Provide the (X, Y) coordinate of the cell's center where the given text is located.  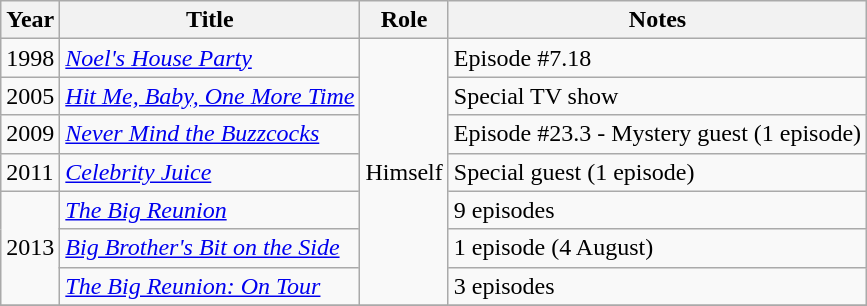
Noel's House Party (210, 58)
1 episode (4 August) (657, 248)
2011 (30, 172)
2013 (30, 248)
Year (30, 20)
Hit Me, Baby, One More Time (210, 96)
Episode #7.18 (657, 58)
Special guest (1 episode) (657, 172)
Big Brother's Bit on the Side (210, 248)
Himself (404, 172)
2009 (30, 134)
Celebrity Juice (210, 172)
2005 (30, 96)
Special TV show (657, 96)
3 episodes (657, 286)
9 episodes (657, 210)
Title (210, 20)
Never Mind the Buzzcocks (210, 134)
The Big Reunion (210, 210)
Episode #23.3 - Mystery guest (1 episode) (657, 134)
Notes (657, 20)
The Big Reunion: On Tour (210, 286)
Role (404, 20)
1998 (30, 58)
